Provide the [x, y] coordinate of the cell's center where the given text is located.  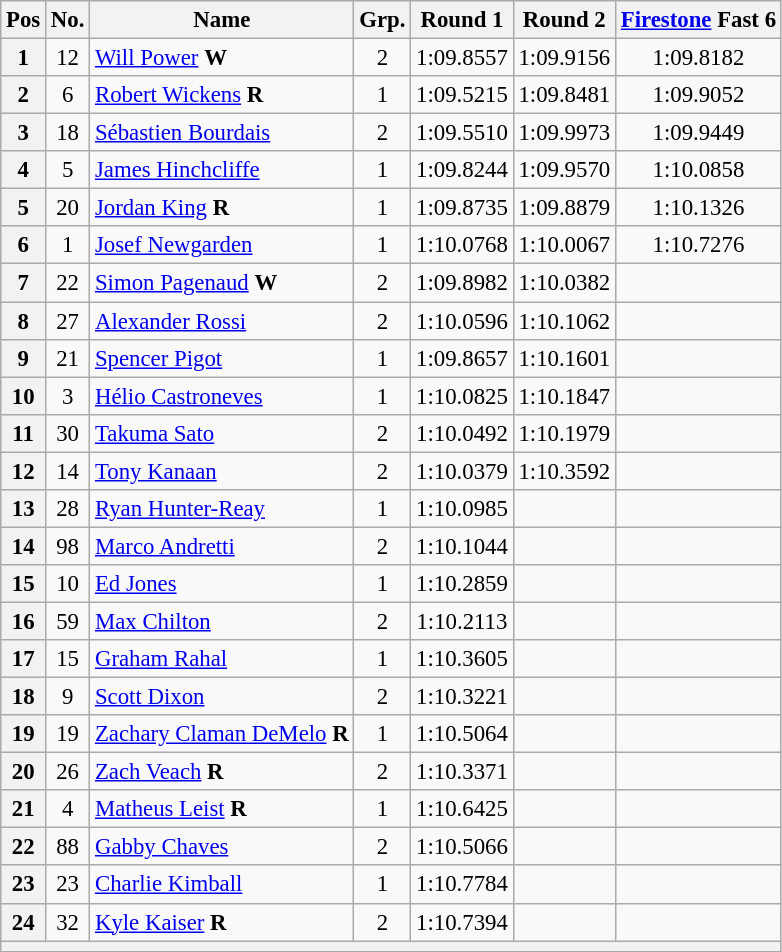
Ed Jones [222, 584]
1:09.8244 [462, 170]
Gabby Chaves [222, 847]
11 [24, 433]
30 [68, 433]
1:09.5215 [462, 95]
Takuma Sato [222, 433]
7 [24, 283]
1:10.1847 [564, 396]
1:10.2859 [462, 584]
1:10.0858 [698, 170]
Round 1 [462, 20]
Max Chilton [222, 621]
Hélio Castroneves [222, 396]
Robert Wickens R [222, 95]
1:10.3605 [462, 659]
16 [24, 621]
1:10.0382 [564, 283]
1:10.0768 [462, 245]
24 [24, 922]
Josef Newgarden [222, 245]
1:10.1062 [564, 321]
1:10.2113 [462, 621]
1:10.7394 [462, 922]
88 [68, 847]
17 [24, 659]
27 [68, 321]
1:10.0067 [564, 245]
1:10.3371 [462, 772]
Kyle Kaiser R [222, 922]
Jordan King R [222, 208]
1:10.0825 [462, 396]
Will Power W [222, 58]
1:09.5510 [462, 133]
59 [68, 621]
1:10.1326 [698, 208]
1:10.5066 [462, 847]
1:09.8657 [462, 358]
1:10.0596 [462, 321]
Alexander Rossi [222, 321]
Firestone Fast 6 [698, 20]
8 [24, 321]
Scott Dixon [222, 697]
Tony Kanaan [222, 471]
Matheus Leist R [222, 809]
No. [68, 20]
1:09.8735 [462, 208]
1:10.0492 [462, 433]
1:09.9570 [564, 170]
Pos [24, 20]
13 [24, 509]
1:09.9449 [698, 133]
28 [68, 509]
Spencer Pigot [222, 358]
98 [68, 546]
James Hinchcliffe [222, 170]
1:09.8879 [564, 208]
1:09.8182 [698, 58]
1:09.9156 [564, 58]
1:09.8557 [462, 58]
Simon Pagenaud W [222, 283]
Ryan Hunter-Reay [222, 509]
Round 2 [564, 20]
1:10.1979 [564, 433]
1:09.8481 [564, 95]
Sébastien Bourdais [222, 133]
1:10.0985 [462, 509]
1:10.0379 [462, 471]
Grp. [382, 20]
Name [222, 20]
1:10.3221 [462, 697]
1:10.1601 [564, 358]
Marco Andretti [222, 546]
32 [68, 922]
Graham Rahal [222, 659]
Zachary Claman DeMelo R [222, 734]
1:10.7784 [462, 885]
1:10.6425 [462, 809]
1:09.9052 [698, 95]
1:10.7276 [698, 245]
1:10.3592 [564, 471]
1:10.1044 [462, 546]
1:09.9973 [564, 133]
1:09.8982 [462, 283]
26 [68, 772]
1:10.5064 [462, 734]
Zach Veach R [222, 772]
Charlie Kimball [222, 885]
